For the text-containing cell, return its midpoint in (X, Y) coordinate format. 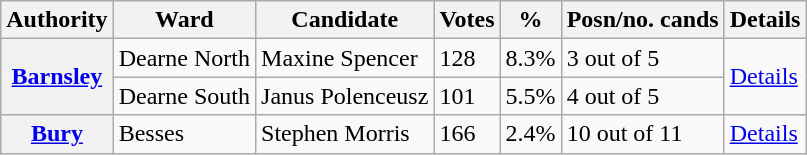
Votes (467, 20)
128 (467, 58)
8.3% (530, 58)
Besses (184, 134)
Ward (184, 20)
Barnsley (57, 77)
166 (467, 134)
10 out of 11 (642, 134)
Posn/no. cands (642, 20)
Dearne South (184, 96)
Bury (57, 134)
5.5% (530, 96)
Candidate (345, 20)
Janus Polenceusz (345, 96)
2.4% (530, 134)
Authority (57, 20)
% (530, 20)
3 out of 5 (642, 58)
101 (467, 96)
Stephen Morris (345, 134)
4 out of 5 (642, 96)
Maxine Spencer (345, 58)
Dearne North (184, 58)
